Detect which cell encompasses the target text, then output its [x, y] center coordinate. 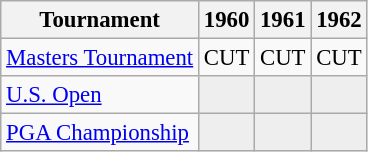
U.S. Open [100, 95]
Masters Tournament [100, 58]
Tournament [100, 20]
1961 [283, 20]
1960 [227, 20]
PGA Championship [100, 133]
1962 [339, 20]
